Return [x, y] of the center of cell containing provided text 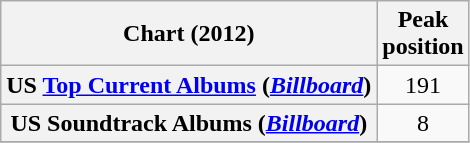
191 [423, 85]
US Soundtrack Albums (Billboard) [189, 123]
Chart (2012) [189, 34]
US Top Current Albums (Billboard) [189, 85]
8 [423, 123]
Peak position [423, 34]
